Provide the (X, Y) coordinate of the cell's center where the given text is located.  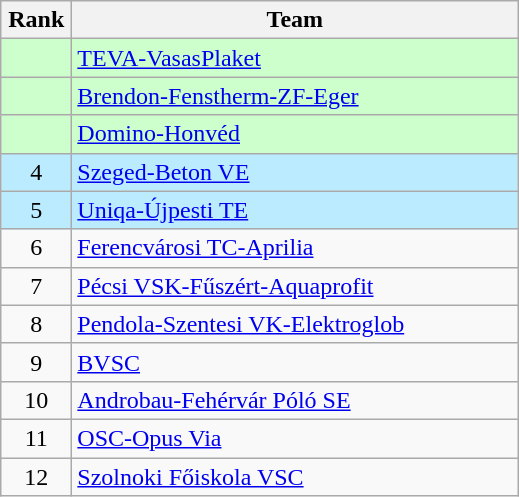
Pendola-Szentesi VK-Elektroglob (295, 324)
7 (36, 286)
Ferencvárosi TC-Aprilia (295, 248)
Rank (36, 20)
9 (36, 362)
10 (36, 400)
Androbau-Fehérvár Póló SE (295, 400)
Szeged-Beton VE (295, 172)
Brendon-Fenstherm-ZF-Eger (295, 96)
OSC-Opus Via (295, 438)
8 (36, 324)
BVSC (295, 362)
Uniqa-Újpesti TE (295, 210)
Szolnoki Főiskola VSC (295, 477)
Domino-Honvéd (295, 134)
4 (36, 172)
11 (36, 438)
Pécsi VSK-Fűszért-Aquaprofit (295, 286)
Team (295, 20)
12 (36, 477)
5 (36, 210)
TEVA-VasasPlaket (295, 58)
6 (36, 248)
